Return (x, y) of the center of cell containing provided text 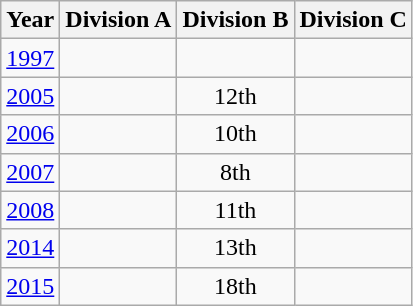
10th (236, 134)
2007 (30, 172)
Year (30, 20)
18th (236, 286)
2005 (30, 96)
12th (236, 96)
Division B (236, 20)
2014 (30, 248)
1997 (30, 58)
2006 (30, 134)
Division C (353, 20)
11th (236, 210)
8th (236, 172)
2015 (30, 286)
Division A (118, 20)
2008 (30, 210)
13th (236, 248)
